Output the (x, y) coordinate of the center of the cell containing the given text.  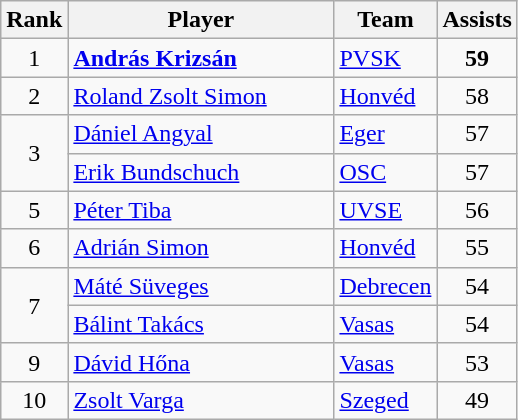
56 (477, 210)
49 (477, 400)
7 (34, 305)
Player (201, 20)
Roland Zsolt Simon (201, 96)
55 (477, 248)
András Krizsán (201, 58)
OSC (386, 172)
PVSK (386, 58)
58 (477, 96)
Szeged (386, 400)
2 (34, 96)
Eger (386, 134)
1 (34, 58)
Debrecen (386, 286)
9 (34, 362)
Erik Bundschuch (201, 172)
Dávid Hőna (201, 362)
53 (477, 362)
Rank (34, 20)
Team (386, 20)
Dániel Angyal (201, 134)
5 (34, 210)
Zsolt Varga (201, 400)
Máté Süveges (201, 286)
Bálint Takács (201, 324)
Adrián Simon (201, 248)
10 (34, 400)
59 (477, 58)
Péter Tiba (201, 210)
UVSE (386, 210)
3 (34, 153)
Assists (477, 20)
6 (34, 248)
